From the cell containing the given text, extract its center point as (X, Y) coordinate. 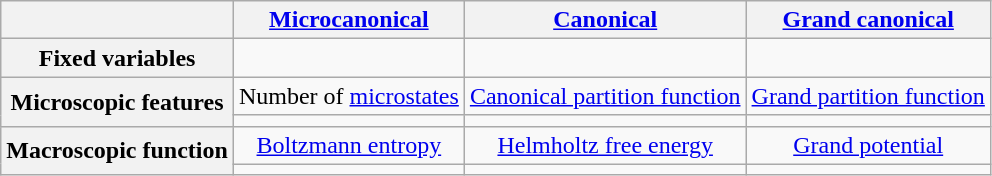
Boltzmann entropy (348, 145)
Grand potential (868, 145)
Macroscopic function (118, 150)
Grand canonical (868, 20)
Helmholtz free energy (605, 145)
Canonical partition function (605, 96)
Microscopic features (118, 102)
Fixed variables (118, 58)
Canonical (605, 20)
Grand partition function (868, 96)
Number of microstates (348, 96)
Microcanonical (348, 20)
